Pinpoint the cell where the given text exists, returning its (X, Y) midpoint coordinate. 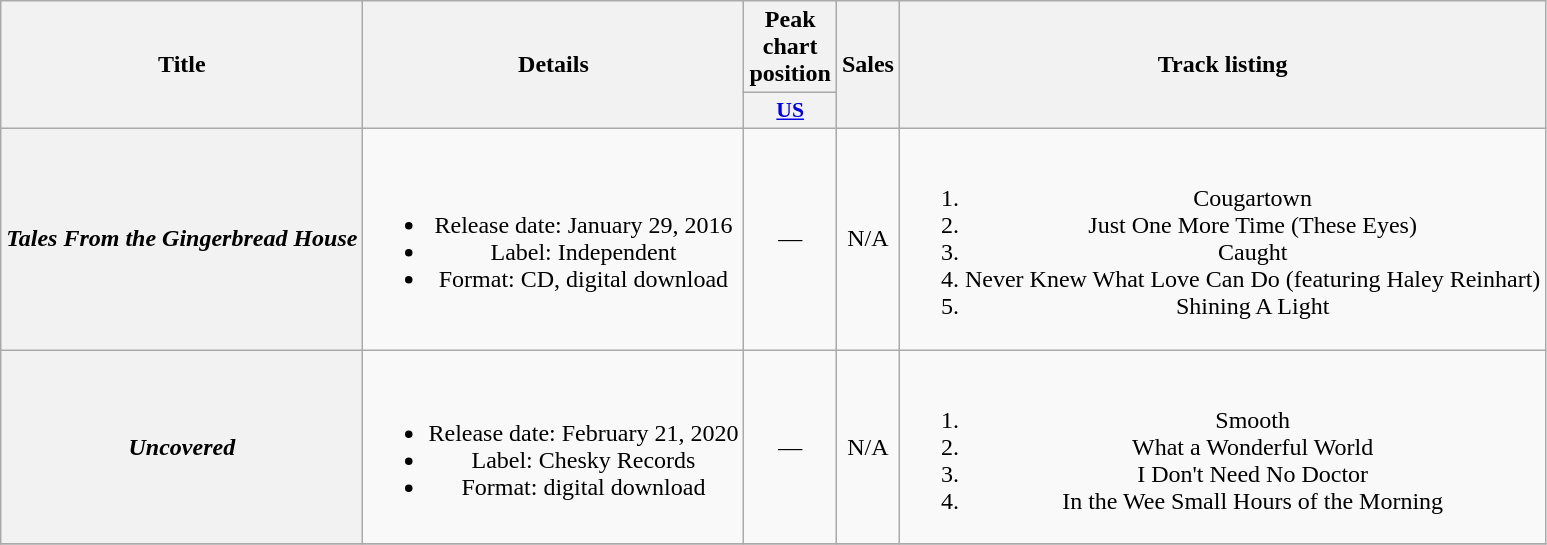
Track listing (1222, 65)
Tales From the Gingerbread House (182, 238)
US (790, 111)
Details (554, 65)
Peak chart position (790, 47)
Title (182, 65)
CougartownJust One More Time (These Eyes)CaughtNever Knew What Love Can Do (featuring Haley Reinhart)Shining A Light (1222, 238)
Release date: January 29, 2016Label: IndependentFormat: CD, digital download (554, 238)
Sales (868, 65)
Release date: February 21, 2020Label: Chesky RecordsFormat: digital download (554, 447)
Uncovered (182, 447)
SmoothWhat a Wonderful WorldI Don't Need No DoctorIn the Wee Small Hours of the Morning (1222, 447)
